Return the (x, y) coordinate for the center point of the cell that contains the specified text.  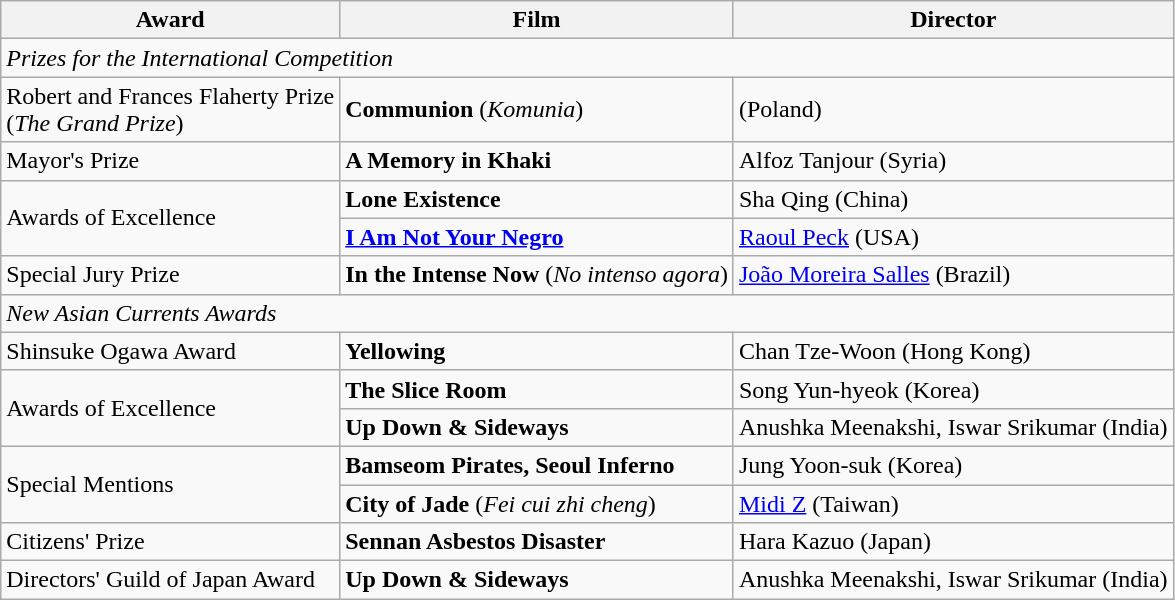
Sha Qing (China) (953, 199)
Mayor's Prize (170, 161)
Special Jury Prize (170, 275)
(Poland) (953, 110)
Sennan Asbestos Disaster (537, 542)
I Am Not Your Negro (537, 237)
Communion (Komunia) (537, 110)
The Slice Room (537, 389)
Midi Z (Taiwan) (953, 503)
City of Jade (Fei cui zhi cheng) (537, 503)
A Memory in Khaki (537, 161)
Alfoz Tanjour (Syria) (953, 161)
In the Intense Now (No intenso agora) (537, 275)
Citizens' Prize (170, 542)
Shinsuke Ogawa Award (170, 351)
Yellowing (537, 351)
Bamseom Pirates, Seoul Inferno (537, 465)
Song Yun-hyeok (Korea) (953, 389)
Robert and Frances Flaherty Prize(The Grand Prize) (170, 110)
Directors' Guild of Japan Award (170, 580)
Chan Tze-Woon (Hong Kong) (953, 351)
New Asian Currents Awards (587, 313)
Jung Yoon-suk (Korea) (953, 465)
João Moreira Salles (Brazil) (953, 275)
Prizes for the International Competition (587, 58)
Raoul Peck (USA) (953, 237)
Director (953, 20)
Film (537, 20)
Special Mentions (170, 484)
Award (170, 20)
Hara Kazuo (Japan) (953, 542)
Lone Existence (537, 199)
